Locate the cell with the specified text and output its [X, Y] center coordinate. 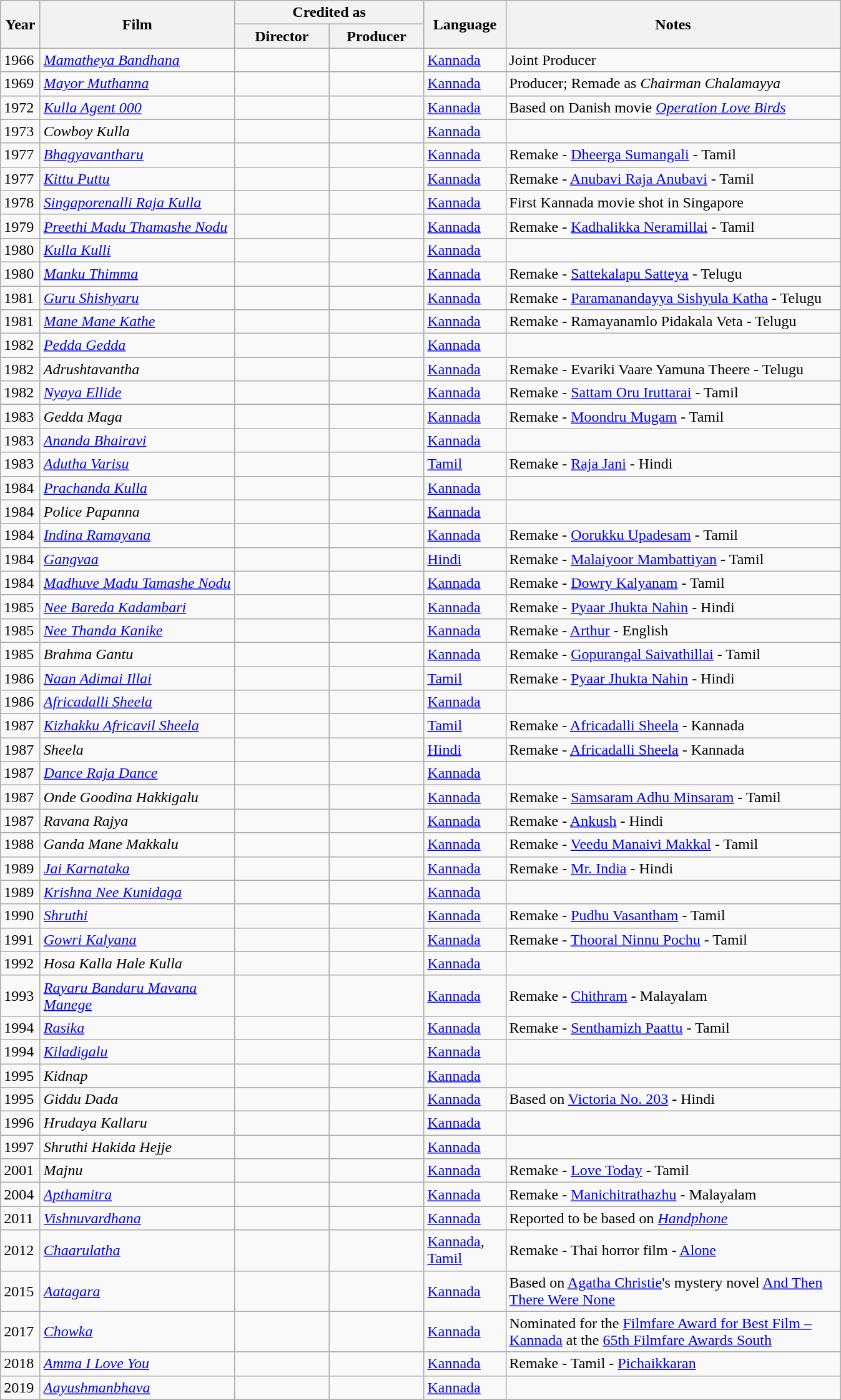
Mayor Muthanna [137, 84]
Remake - Love Today - Tamil [673, 1171]
Ravana Rajya [137, 821]
Shruthi [137, 916]
Remake - Raja Jani - Hindi [673, 464]
Remake - Arthur - English [673, 630]
Remake - Sattekalapu Satteya - Telugu [673, 274]
Remake - Evariki Vaare Yamuna Theere - Telugu [673, 369]
Remake - Anubavi Raja Anubavi - Tamil [673, 179]
Brahma Gantu [137, 654]
Ganda Mane Makkalu [137, 845]
1988 [21, 845]
Remake - Paramanandayya Sishyula Katha - Telugu [673, 298]
Kittu Puttu [137, 179]
Singaporenalli Raja Kulla [137, 202]
Remake - Tamil - Pichaikkaran [673, 1364]
1972 [21, 107]
2017 [21, 1332]
1978 [21, 202]
Kannada, Tamil [465, 1251]
Remake - Kadhalikka Neramillai - Tamil [673, 226]
Producer; Remade as Chairman Chalamayya [673, 84]
Krishna Nee Kunidaga [137, 892]
Gowri Kalyana [137, 940]
Rayaru Bandaru Mavana Manege [137, 996]
2004 [21, 1194]
1991 [21, 940]
Based on Victoria No. 203 - Hindi [673, 1100]
Rasika [137, 1028]
Joint Producer [673, 60]
Guru Shishyaru [137, 298]
2015 [21, 1291]
Remake - Chithram - Malayalam [673, 996]
Film [137, 24]
Remake - Pudhu Vasantham - Tamil [673, 916]
Shruthi Hakida Hejje [137, 1147]
Africadalli Sheela [137, 702]
1966 [21, 60]
Dance Raja Dance [137, 773]
Remake - Senthamizh Paattu - Tamil [673, 1028]
Preethi Madu Thamashe Nodu [137, 226]
Kulla Kulli [137, 250]
Remake - Manichitrathazhu - Malayalam [673, 1194]
Aayushmanbhava [137, 1388]
Chaarulatha [137, 1251]
First Kannada movie shot in Singapore [673, 202]
1973 [21, 131]
1979 [21, 226]
Nee Thanda Kanike [137, 630]
Producer [376, 36]
Jai Karnataka [137, 868]
Remake - Sattam Oru Iruttarai - Tamil [673, 393]
2011 [21, 1218]
Language [465, 24]
Mane Mane Kathe [137, 322]
Remake - Oorukku Upadesam - Tamil [673, 535]
Onde Goodina Hakkigalu [137, 797]
Year [21, 24]
Apthamitra [137, 1194]
2019 [21, 1388]
Adrushtavantha [137, 369]
Adutha Varisu [137, 464]
1992 [21, 963]
Aatagara [137, 1291]
Reported to be based on Handphone [673, 1218]
Remake - Moondru Mugam - Tamil [673, 417]
Notes [673, 24]
Remake - Thooral Ninnu Pochu - Tamil [673, 940]
2018 [21, 1364]
Giddu Dada [137, 1100]
Remake - Samsaram Adhu Minsaram - Tamil [673, 797]
Prachanda Kulla [137, 488]
Remake - Ankush - Hindi [673, 821]
Naan Adimai Illai [137, 678]
Sheela [137, 750]
Remake - Veedu Manaivi Makkal - Tamil [673, 845]
Remake - Thai horror film - Alone [673, 1251]
Director [282, 36]
1997 [21, 1147]
2012 [21, 1251]
Gangvaa [137, 559]
Amma I Love You [137, 1364]
Cowboy Kulla [137, 131]
Mamatheya Bandhana [137, 60]
Based on Agatha Christie's mystery novel And Then There Were None [673, 1291]
Ananda Bhairavi [137, 440]
Indina Ramayana [137, 535]
Chowka [137, 1332]
1993 [21, 996]
Madhuve Madu Tamashe Nodu [137, 583]
1990 [21, 916]
Majnu [137, 1171]
Kidnap [137, 1075]
Hrudaya Kallaru [137, 1123]
Gedda Maga [137, 417]
Remake - Ramayanamlo Pidakala Veta - Telugu [673, 322]
Remake - Malaiyoor Mambattiyan - Tamil [673, 559]
Based on Danish movie Operation Love Birds [673, 107]
Nee Bareda Kadambari [137, 607]
Nominated for the Filmfare Award for Best Film – Kannada at the 65th Filmfare Awards South [673, 1332]
1996 [21, 1123]
Bhagyavantharu [137, 155]
Remake - Dowry Kalyanam - Tamil [673, 583]
Remake - Dheerga Sumangali - Tamil [673, 155]
Kiladigalu [137, 1051]
Remake - Mr. India - Hindi [673, 868]
Nyaya Ellide [137, 393]
Manku Thimma [137, 274]
Pedda Gedda [137, 345]
2001 [21, 1171]
Kulla Agent 000 [137, 107]
Police Papanna [137, 512]
1969 [21, 84]
Vishnuvardhana [137, 1218]
Credited as [329, 12]
Remake - Gopurangal Saivathillai - Tamil [673, 654]
Kizhakku Africavil Sheela [137, 726]
Hosa Kalla Hale Kulla [137, 963]
